From the cell containing the given text, extract its center point as (X, Y) coordinate. 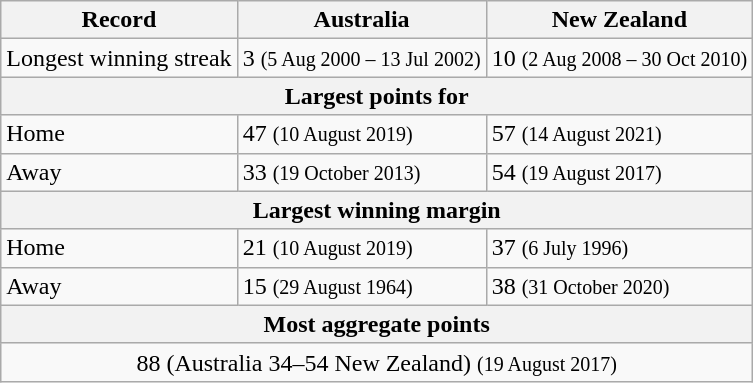
New Zealand (620, 20)
57 (14 August 2021) (620, 134)
47 (10 August 2019) (362, 134)
88 (Australia 34–54 New Zealand) (19 August 2017) (377, 362)
33 (19 October 2013) (362, 172)
10 (2 Aug 2008 – 30 Oct 2010) (620, 58)
38 (31 October 2020) (620, 286)
Longest winning streak (119, 58)
15 (29 August 1964) (362, 286)
37 (6 July 1996) (620, 248)
Record (119, 20)
Most aggregate points (377, 324)
Largest winning margin (377, 210)
3 (5 Aug 2000 – 13 Jul 2002) (362, 58)
Largest points for (377, 96)
Australia (362, 20)
54 (19 August 2017) (620, 172)
21 (10 August 2019) (362, 248)
